From the cell containing the given text, extract its center point as (X, Y) coordinate. 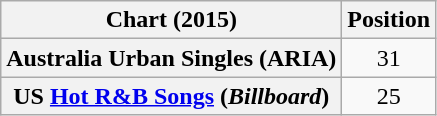
25 (389, 96)
Position (389, 20)
Australia Urban Singles (ARIA) (172, 58)
US Hot R&B Songs (Billboard) (172, 96)
Chart (2015) (172, 20)
31 (389, 58)
